Search for the cell housing the specified text and yield its (x, y) center coordinate. 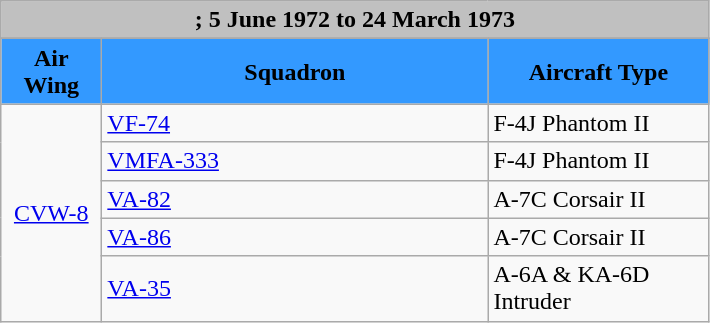
Aircraft Type (598, 72)
Air Wing (52, 72)
Squadron (295, 72)
VA-86 (295, 237)
VF-74 (295, 123)
VA-82 (295, 199)
A-6A & KA-6D Intruder (598, 288)
CVW-8 (52, 212)
; 5 June 1972 to 24 March 1973 (355, 20)
VA-35 (295, 288)
VMFA-333 (295, 161)
